Return [x, y] of the center of cell containing provided text 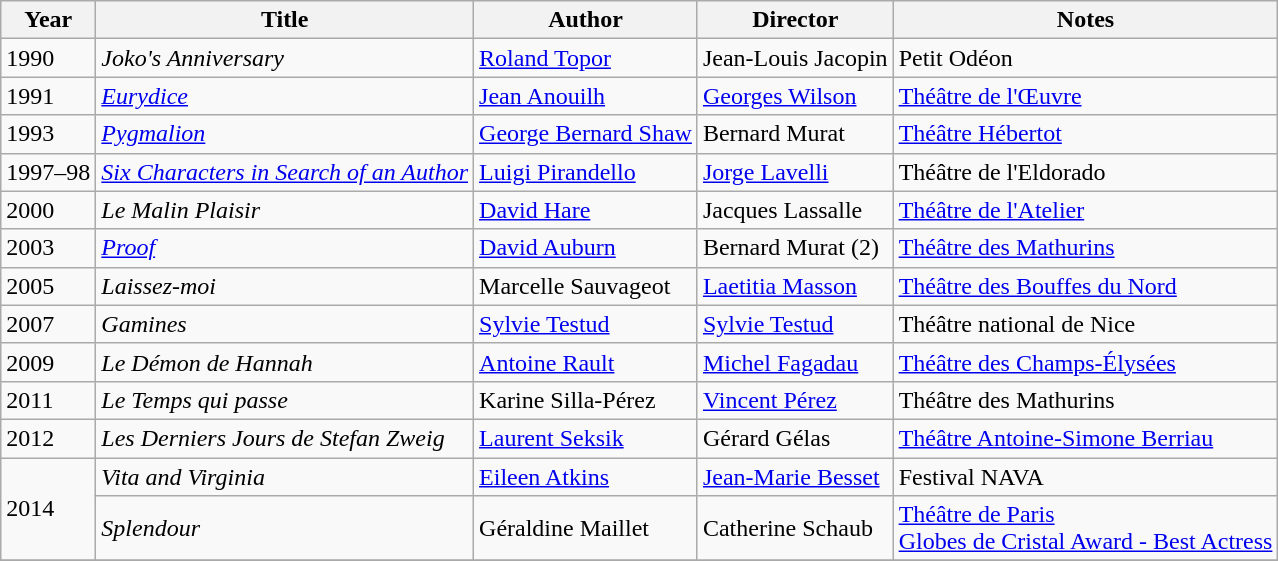
Gamines [285, 324]
Title [285, 20]
Théâtre de l'Œuvre [1086, 96]
Jorge Lavelli [795, 172]
Théâtre de l'Eldorado [1086, 172]
Le Malin Plaisir [285, 210]
Proof [285, 248]
Théâtre de ParisGlobes de Cristal Award - Best Actress [1086, 528]
2009 [48, 362]
1991 [48, 96]
Le Démon de Hannah [285, 362]
Laissez-moi [285, 286]
2005 [48, 286]
Bernard Murat [795, 134]
David Hare [586, 210]
Georges Wilson [795, 96]
Le Temps qui passe [285, 400]
Eileen Atkins [586, 477]
Laurent Seksik [586, 438]
Michel Fagadau [795, 362]
Director [795, 20]
Antoine Rault [586, 362]
Théâtre Hébertot [1086, 134]
Jean Anouilh [586, 96]
Théâtre Antoine-Simone Berriau [1086, 438]
2000 [48, 210]
Théâtre des Bouffes du Nord [1086, 286]
Théâtre des Champs-Élysées [1086, 362]
Karine Silla-Pérez [586, 400]
David Auburn [586, 248]
2007 [48, 324]
Eurydice [285, 96]
1990 [48, 58]
Luigi Pirandello [586, 172]
Six Characters in Search of an Author [285, 172]
Festival NAVA [1086, 477]
Petit Odéon [1086, 58]
Géraldine Maillet [586, 528]
Gérard Gélas [795, 438]
Author [586, 20]
2011 [48, 400]
Year [48, 20]
Joko's Anniversary [285, 58]
1993 [48, 134]
Jean-Marie Besset [795, 477]
Marcelle Sauvageot [586, 286]
Jacques Lassalle [795, 210]
Jean-Louis Jacopin [795, 58]
Vincent Pérez [795, 400]
Vita and Virginia [285, 477]
Roland Topor [586, 58]
2014 [48, 510]
2012 [48, 438]
Bernard Murat (2) [795, 248]
Notes [1086, 20]
George Bernard Shaw [586, 134]
1997–98 [48, 172]
Laetitia Masson [795, 286]
Pygmalion [285, 134]
Théâtre de l'Atelier [1086, 210]
Catherine Schaub [795, 528]
Les Derniers Jours de Stefan Zweig [285, 438]
Splendour [285, 528]
Théâtre national de Nice [1086, 324]
2003 [48, 248]
